Capture the cell that displays the provided text and extract its [x, y] central coordinate. 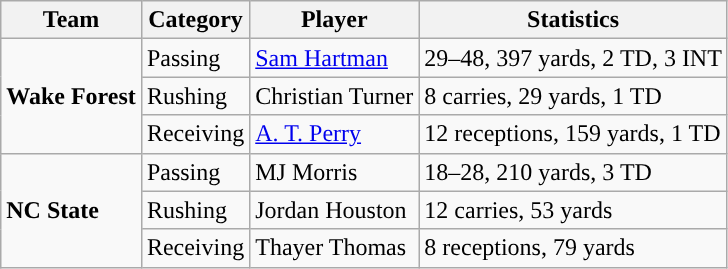
8 receptions, 79 yards [574, 248]
Jordan Houston [334, 210]
12 receptions, 159 yards, 1 TD [574, 134]
Team [72, 20]
8 carries, 29 yards, 1 TD [574, 96]
29–48, 397 yards, 2 TD, 3 INT [574, 58]
Category [195, 20]
A. T. Perry [334, 134]
Wake Forest [72, 96]
18–28, 210 yards, 3 TD [574, 172]
Player [334, 20]
12 carries, 53 yards [574, 210]
Thayer Thomas [334, 248]
Sam Hartman [334, 58]
NC State [72, 210]
MJ Morris [334, 172]
Christian Turner [334, 96]
Statistics [574, 20]
